Locate the cell with the specified text and output its (X, Y) center coordinate. 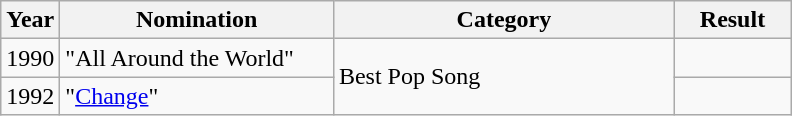
Best Pop Song (504, 77)
1990 (30, 58)
Result (732, 20)
"Change" (197, 96)
Year (30, 20)
"All Around the World" (197, 58)
Nomination (197, 20)
1992 (30, 96)
Category (504, 20)
